Return the (X, Y) coordinate for the center point of the cell that contains the specified text.  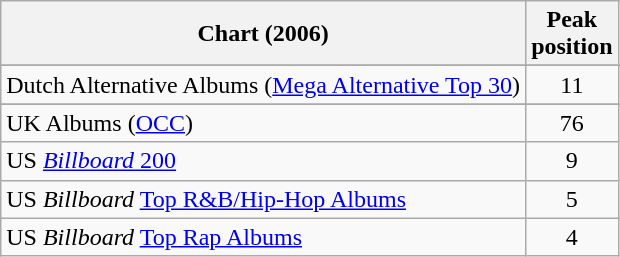
11 (572, 85)
9 (572, 161)
4 (572, 237)
US Billboard Top R&B/Hip-Hop Albums (264, 199)
Peakposition (572, 34)
76 (572, 123)
US Billboard Top Rap Albums (264, 237)
UK Albums (OCC) (264, 123)
Dutch Alternative Albums (Mega Alternative Top 30) (264, 85)
5 (572, 199)
Chart (2006) (264, 34)
US Billboard 200 (264, 161)
